Capture the cell that displays the provided text and extract its [x, y] central coordinate. 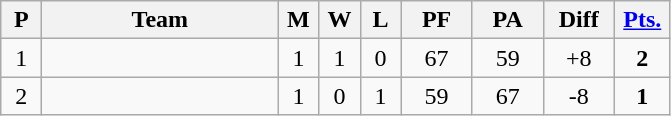
+8 [578, 58]
PA [508, 20]
P [22, 20]
Pts. [642, 20]
PF [436, 20]
Team [160, 20]
-8 [578, 96]
M [298, 20]
L [380, 20]
W [340, 20]
Diff [578, 20]
